Extract the (x, y) coordinate from the center of the cell holding the provided text.  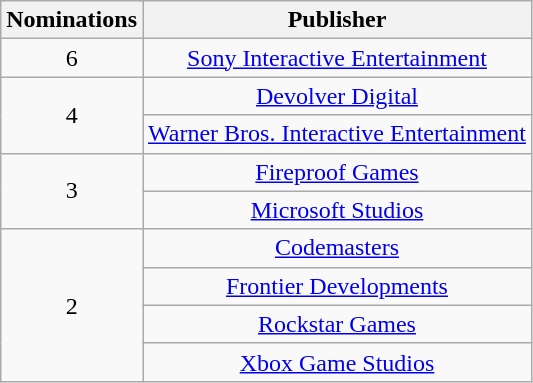
Rockstar Games (336, 324)
Publisher (336, 20)
Frontier Developments (336, 286)
4 (72, 115)
3 (72, 191)
Xbox Game Studios (336, 362)
2 (72, 305)
Microsoft Studios (336, 210)
Nominations (72, 20)
Devolver Digital (336, 96)
Warner Bros. Interactive Entertainment (336, 134)
Fireproof Games (336, 172)
6 (72, 58)
Sony Interactive Entertainment (336, 58)
Codemasters (336, 248)
